Search for the cell housing the specified text and yield its [X, Y] center coordinate. 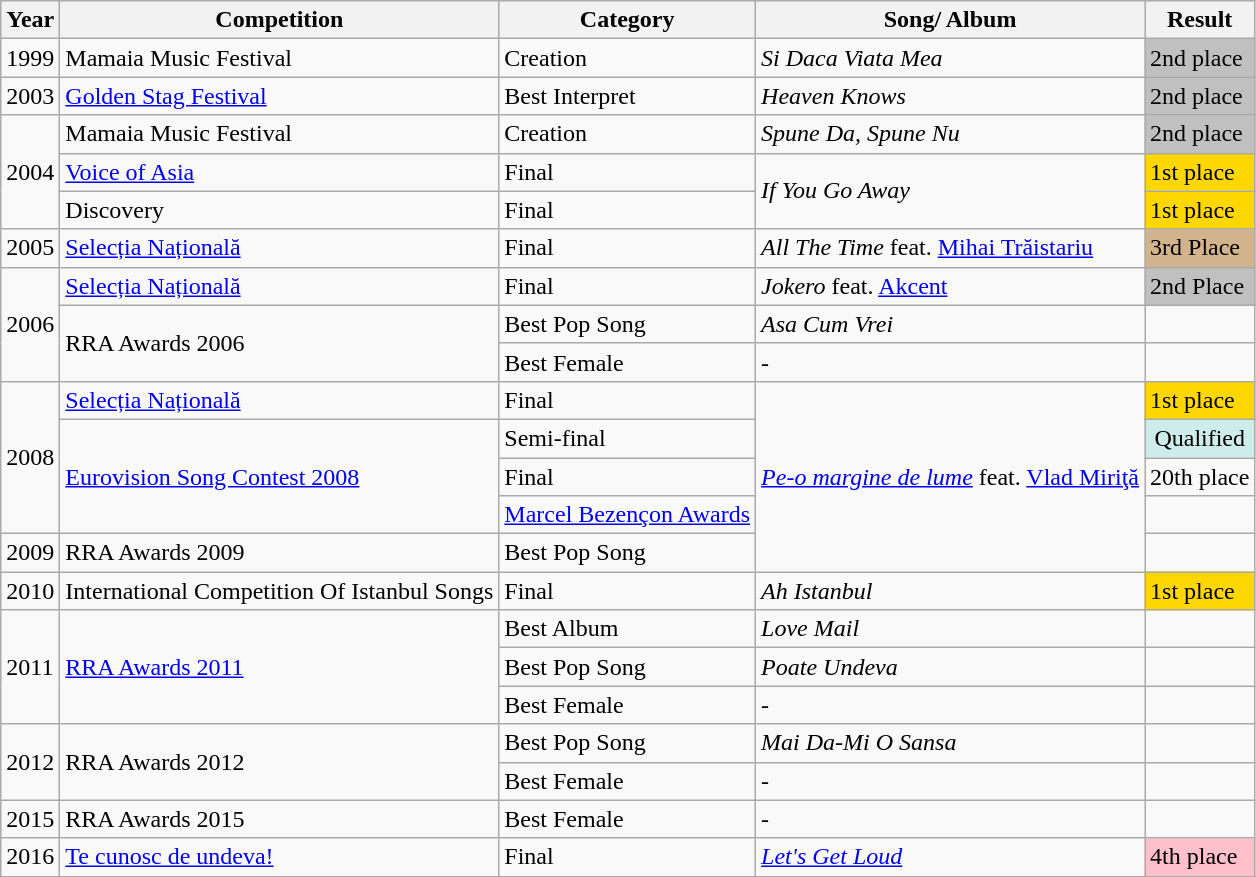
Discovery [280, 210]
Semi-final [628, 438]
2012 [30, 762]
Qualified [1200, 438]
Best Interpret [628, 96]
Eurovision Song Contest 2008 [280, 476]
All The Time feat. Mihai Trăistariu [950, 248]
20th place [1200, 477]
2009 [30, 553]
International Competition Of Istanbul Songs [280, 591]
Heaven Knows [950, 96]
2005 [30, 248]
2015 [30, 819]
Jokero feat. Akcent [950, 286]
RRA Awards 2012 [280, 762]
3rd Place [1200, 248]
Song/ Album [950, 20]
RRA Awards 2006 [280, 343]
2004 [30, 172]
Year [30, 20]
If You Go Away [950, 191]
Pe-o margine de lume feat. Vlad Miriţă [950, 476]
1999 [30, 58]
Love Mail [950, 629]
Let's Get Loud [950, 857]
Si Daca Viata Mea [950, 58]
Competition [280, 20]
4th place [1200, 857]
Golden Stag Festival [280, 96]
Best Album [628, 629]
Voice of Asia [280, 172]
2010 [30, 591]
2006 [30, 324]
RRA Awards 2011 [280, 667]
RRA Awards 2015 [280, 819]
2008 [30, 457]
Result [1200, 20]
Mai Da-Mi O Sansa [950, 743]
2nd Place [1200, 286]
Category [628, 20]
Marcel Bezençon Awards [628, 515]
Ah Istanbul [950, 591]
2016 [30, 857]
Asa Cum Vrei [950, 324]
Poate Undeva [950, 667]
2011 [30, 667]
Spune Da, Spune Nu [950, 134]
2003 [30, 96]
RRA Awards 2009 [280, 553]
Te cunosc de undeva! [280, 857]
